Determine the (X, Y) coordinate at the center of the cell enclosing the given text.  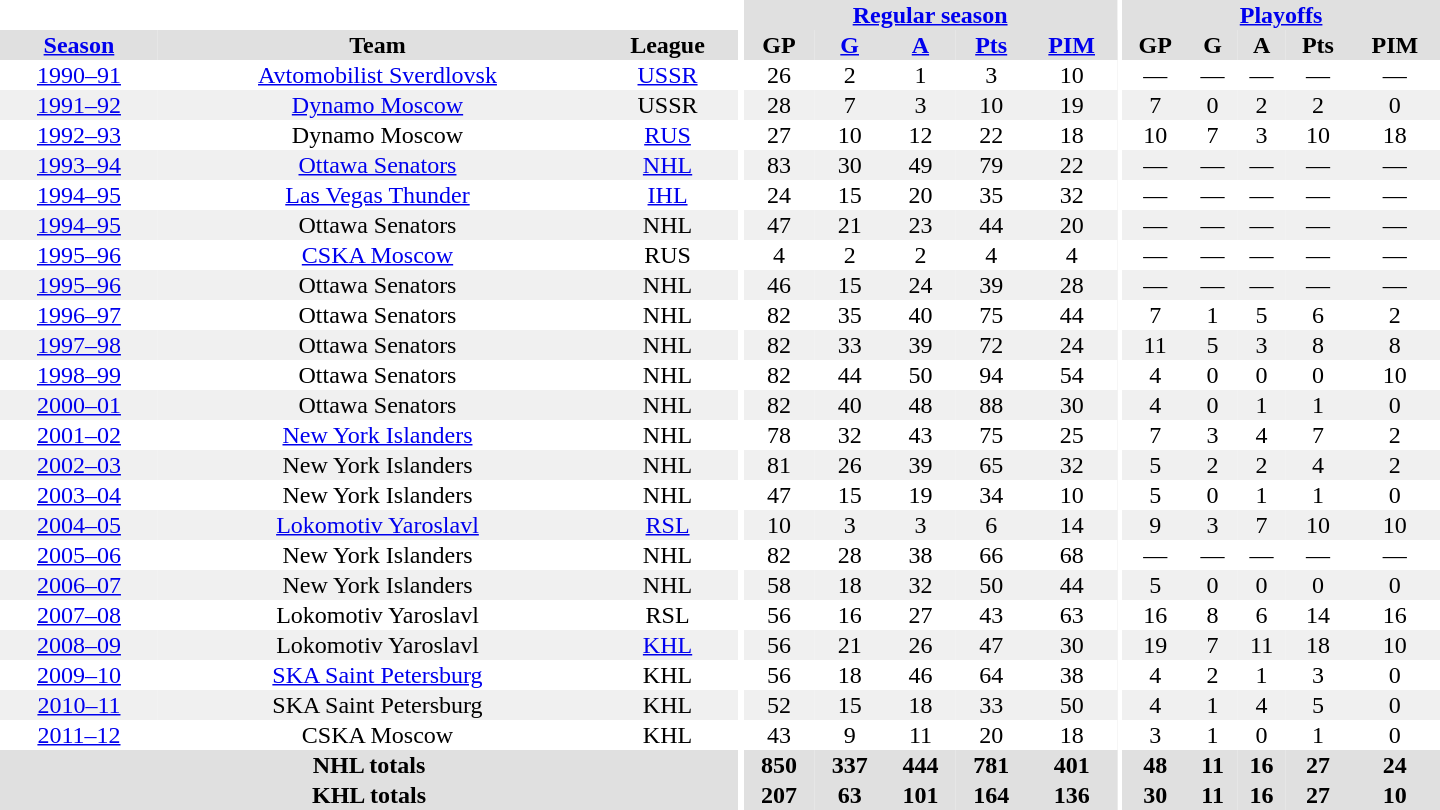
League (668, 45)
1990–91 (79, 75)
2004–05 (79, 525)
2008–09 (79, 645)
25 (1072, 435)
49 (920, 165)
164 (992, 795)
Avtomobilist Sverdlovsk (378, 75)
79 (992, 165)
1991–92 (79, 105)
2009–10 (79, 675)
2006–07 (79, 585)
23 (920, 225)
2011–12 (79, 735)
78 (778, 435)
Regular season (930, 15)
64 (992, 675)
34 (992, 495)
2000–01 (79, 405)
2003–04 (79, 495)
IHL (668, 195)
337 (850, 765)
94 (992, 375)
54 (1072, 375)
1998–99 (79, 375)
65 (992, 465)
207 (778, 795)
2005–06 (79, 555)
88 (992, 405)
1992–93 (79, 135)
444 (920, 765)
KHL totals (369, 795)
Playoffs (1281, 15)
2007–08 (79, 615)
136 (1072, 795)
Las Vegas Thunder (378, 195)
81 (778, 465)
83 (778, 165)
72 (992, 345)
101 (920, 795)
1997–98 (79, 345)
1996–97 (79, 315)
68 (1072, 555)
NHL totals (369, 765)
781 (992, 765)
12 (920, 135)
66 (992, 555)
2002–03 (79, 465)
58 (778, 585)
Season (79, 45)
1993–94 (79, 165)
2001–02 (79, 435)
2010–11 (79, 705)
Team (378, 45)
401 (1072, 765)
850 (778, 765)
52 (778, 705)
